Scan for the cell matching the given text and deliver its [x, y] coordinate at center. 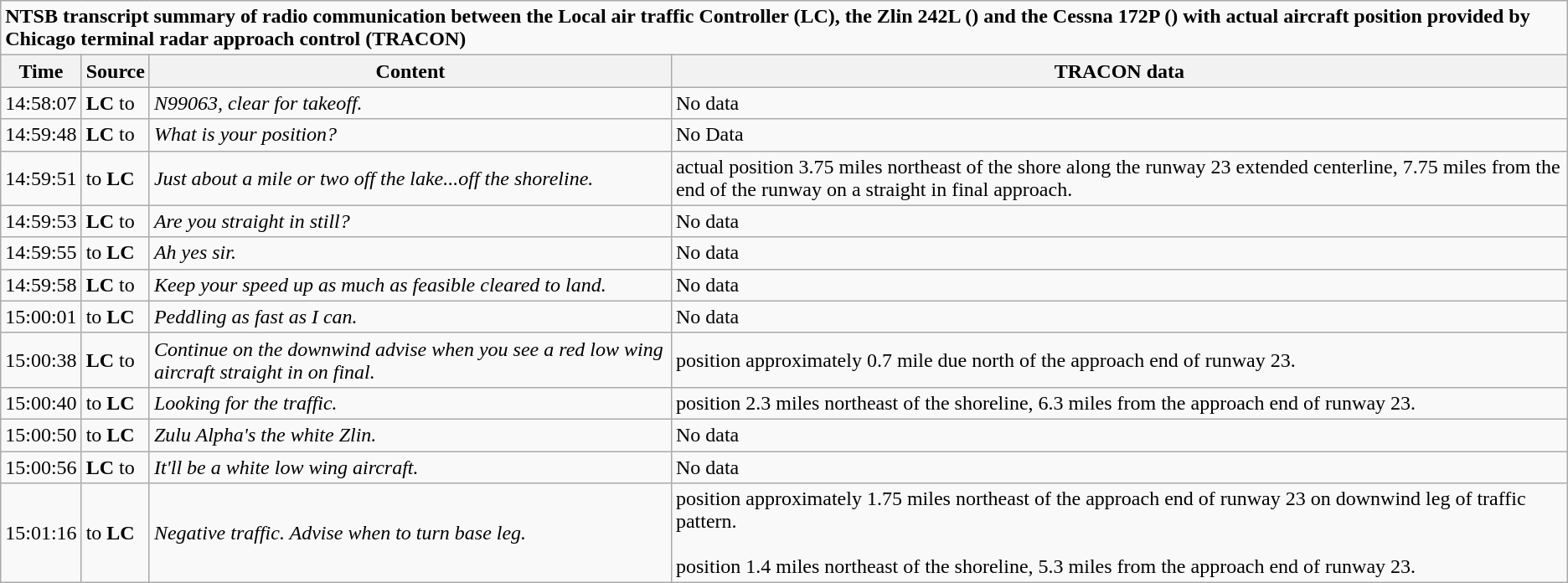
Are you straight in still? [410, 221]
Zulu Alpha's the white Zlin. [410, 435]
15:00:01 [41, 317]
N99063, clear for takeoff. [410, 103]
Time [41, 71]
TRACON data [1119, 71]
Ah yes sir. [410, 253]
It'll be a white low wing aircraft. [410, 467]
Source [116, 71]
15:01:16 [41, 533]
Content [410, 71]
15:00:56 [41, 467]
14:59:53 [41, 221]
14:58:07 [41, 103]
15:00:50 [41, 435]
14:59:48 [41, 135]
No Data [1119, 135]
Keep your speed up as much as feasible cleared to land. [410, 285]
position approximately 0.7 mile due north of the approach end of runway 23. [1119, 360]
14:59:55 [41, 253]
What is your position? [410, 135]
position 2.3 miles northeast of the shoreline, 6.3 miles from the approach end of runway 23. [1119, 403]
Continue on the downwind advise when you see a red low wing aircraft straight in on final. [410, 360]
Looking for the traffic. [410, 403]
14:59:58 [41, 285]
15:00:38 [41, 360]
14:59:51 [41, 178]
Just about a mile or two off the lake...off the shoreline. [410, 178]
15:00:40 [41, 403]
Negative traffic. Advise when to turn base leg. [410, 533]
Peddling as fast as I can. [410, 317]
